For the text-containing cell, return its midpoint in [X, Y] coordinate format. 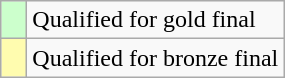
Qualified for bronze final [156, 58]
Qualified for gold final [156, 20]
